Scan for the cell matching the given text and deliver its [x, y] coordinate at center. 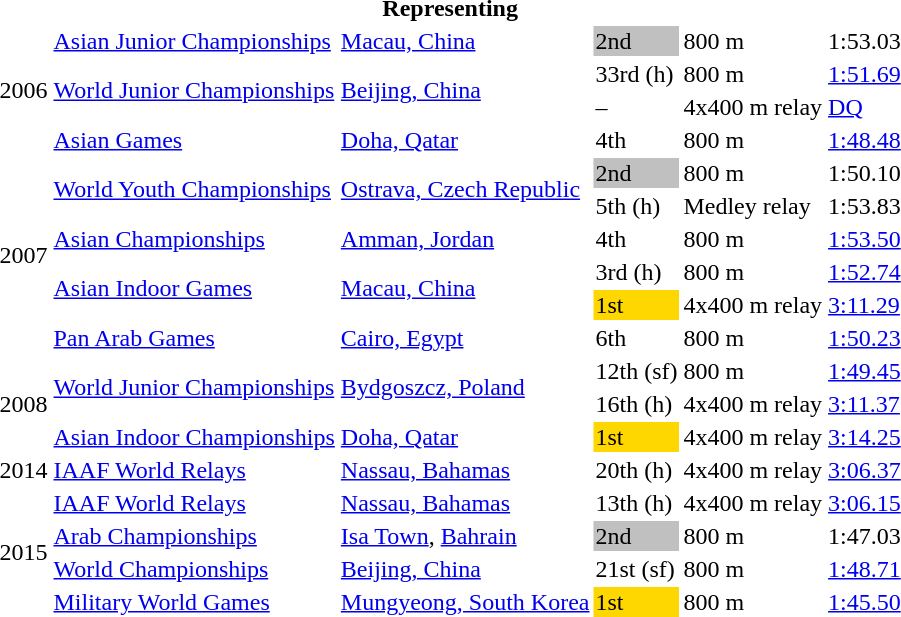
Asian Indoor Games [194, 288]
World Youth Championships [194, 190]
Medley relay [753, 206]
12th (sf) [636, 371]
Asian Indoor Championships [194, 437]
6th [636, 338]
33rd (h) [636, 74]
Bydgoszcz, Poland [465, 388]
16th (h) [636, 404]
Cairo, Egypt [465, 338]
Ostrava, Czech Republic [465, 190]
20th (h) [636, 470]
3rd (h) [636, 272]
Asian Junior Championships [194, 41]
Mungyeong, South Korea [465, 602]
Military World Games [194, 602]
5th (h) [636, 206]
Asian Championships [194, 239]
21st (sf) [636, 569]
World Championships [194, 569]
13th (h) [636, 503]
Pan Arab Games [194, 338]
– [636, 107]
Asian Games [194, 140]
Amman, Jordan [465, 239]
Isa Town, Bahrain [465, 536]
Arab Championships [194, 536]
